Pinpoint the cell where the given text exists, returning its (X, Y) midpoint coordinate. 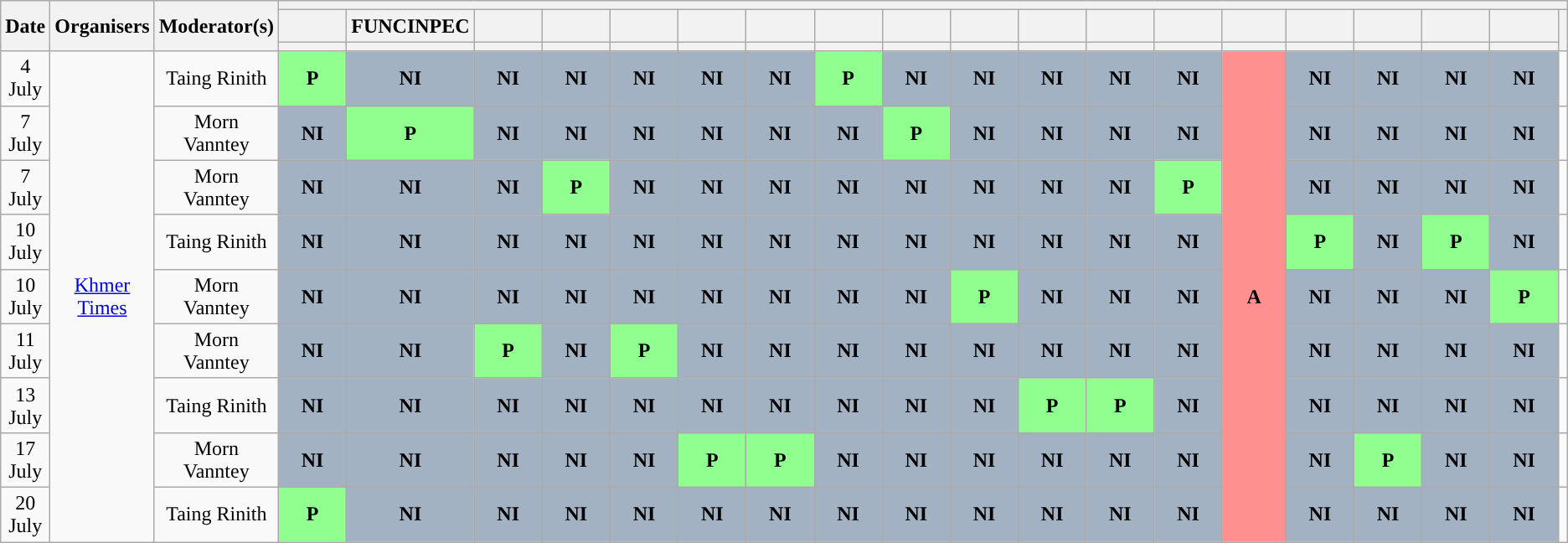
13 July (25, 406)
Khmer Times (102, 297)
Moderator(s) (216, 26)
Organisers (102, 26)
17 July (25, 459)
FUNCINPEC (410, 26)
11 July (25, 350)
A (1254, 297)
Date (25, 26)
4 July (25, 79)
20 July (25, 515)
